Output the [X, Y] coordinate of the center of the cell containing the given text.  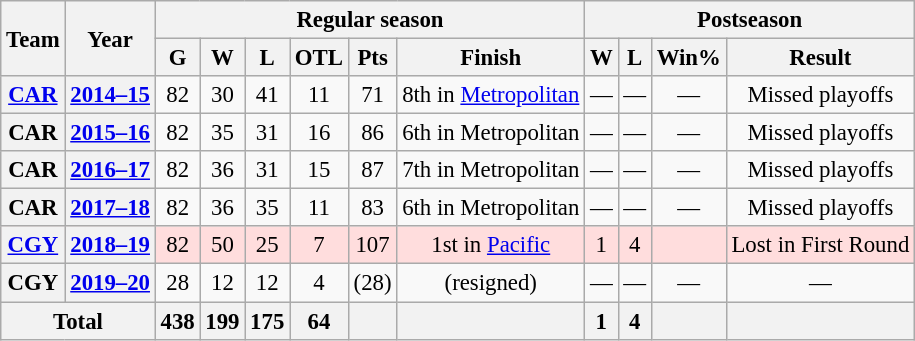
71 [372, 95]
Pts [372, 58]
30 [222, 95]
15 [320, 170]
83 [372, 208]
Lost in First Round [820, 245]
2015–16 [110, 133]
25 [268, 245]
Total [78, 321]
Regular season [370, 20]
G [178, 58]
438 [178, 321]
41 [268, 95]
2018–19 [110, 245]
2014–15 [110, 95]
86 [372, 133]
Result [820, 58]
8th in Metropolitan [491, 95]
Finish [491, 58]
16 [320, 133]
175 [268, 321]
2017–18 [110, 208]
(28) [372, 283]
50 [222, 245]
87 [372, 170]
199 [222, 321]
7th in Metropolitan [491, 170]
Team [33, 38]
Postseason [750, 20]
Year [110, 38]
7 [320, 245]
(resigned) [491, 283]
Win% [688, 58]
64 [320, 321]
2019–20 [110, 283]
1st in Pacific [491, 245]
OTL [320, 58]
28 [178, 283]
107 [372, 245]
2016–17 [110, 170]
